From the cell containing the given text, extract its center point as (X, Y) coordinate. 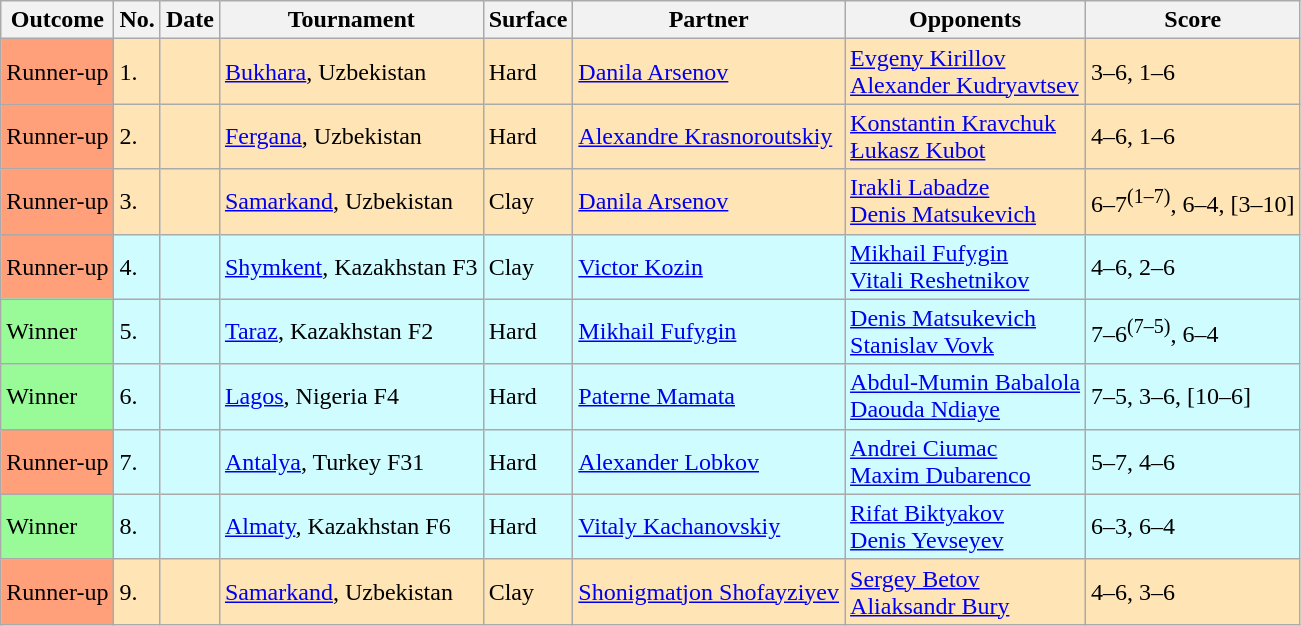
Lagos, Nigeria F4 (351, 396)
5–7, 4–6 (1193, 462)
1. (137, 72)
5. (137, 332)
Rifat Biktyakov Denis Yevseyev (966, 526)
6–7(1–7), 6–4, [3–10] (1193, 202)
Outcome (58, 20)
7–6(7–5), 6–4 (1193, 332)
Fergana, Uzbekistan (351, 136)
Bukhara, Uzbekistan (351, 72)
No. (137, 20)
6–3, 6–4 (1193, 526)
Almaty, Kazakhstan F6 (351, 526)
Konstantin Kravchuk Łukasz Kubot (966, 136)
Denis Matsukevich Stanislav Vovk (966, 332)
Vitaly Kachanovskiy (709, 526)
Mikhail Fufygin (709, 332)
Evgeny Kirillov Alexander Kudryavtsev (966, 72)
Surface (528, 20)
4. (137, 266)
Irakli Labadze Denis Matsukevich (966, 202)
Alexandre Krasnoroutskiy (709, 136)
Opponents (966, 20)
Tournament (351, 20)
Victor Kozin (709, 266)
Sergey Betov Aliaksandr Bury (966, 592)
Abdul-Mumin Babalola Daouda Ndiaye (966, 396)
8. (137, 526)
Taraz, Kazakhstan F2 (351, 332)
2. (137, 136)
9. (137, 592)
Paterne Mamata (709, 396)
Alexander Lobkov (709, 462)
Mikhail Fufygin Vitali Reshetnikov (966, 266)
Date (190, 20)
Shymkent, Kazakhstan F3 (351, 266)
7–5, 3–6, [10–6] (1193, 396)
3. (137, 202)
Andrei Ciumac Maxim Dubarenco (966, 462)
4–6, 1–6 (1193, 136)
6. (137, 396)
7. (137, 462)
3–6, 1–6 (1193, 72)
4–6, 3–6 (1193, 592)
Partner (709, 20)
4–6, 2–6 (1193, 266)
Shonigmatjon Shofayziyev (709, 592)
Antalya, Turkey F31 (351, 462)
Score (1193, 20)
